Search for the cell housing the specified text and yield its [X, Y] center coordinate. 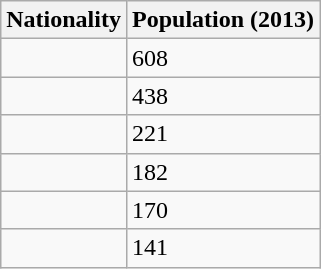
Nationality [64, 20]
221 [222, 134]
170 [222, 210]
608 [222, 58]
Population (2013) [222, 20]
182 [222, 172]
438 [222, 96]
141 [222, 248]
